Return the (x, y) coordinate for the center point of the cell that contains the specified text.  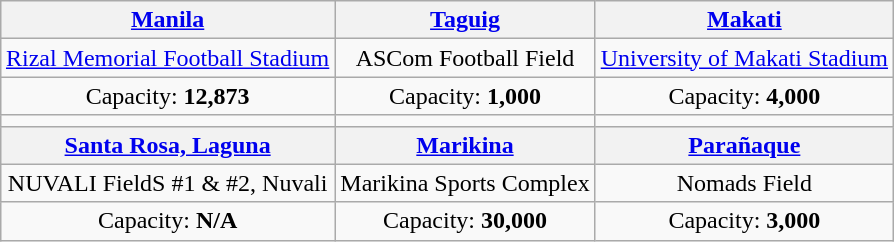
Makati (744, 20)
Nomads Field (744, 183)
University of Makati Stadium (744, 58)
Capacity: N/A (167, 221)
ASCom Football Field (465, 58)
Santa Rosa, Laguna (167, 145)
Capacity: 12,873 (167, 96)
Manila (167, 20)
NUVALI FieldS #1 & #2, Nuvali (167, 183)
Taguig (465, 20)
Capacity: 1,000 (465, 96)
Parañaque (744, 145)
Marikina Sports Complex (465, 183)
Capacity: 3,000 (744, 221)
Capacity: 4,000 (744, 96)
Rizal Memorial Football Stadium (167, 58)
Marikina (465, 145)
Capacity: 30,000 (465, 221)
